Search for the cell housing the specified text and yield its (X, Y) center coordinate. 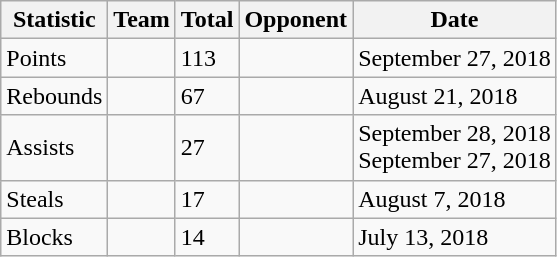
Rebounds (54, 96)
Points (54, 58)
Assists (54, 148)
17 (207, 199)
August 7, 2018 (455, 199)
Steals (54, 199)
27 (207, 148)
September 27, 2018 (455, 58)
Opponent (296, 20)
67 (207, 96)
September 28, 2018September 27, 2018 (455, 148)
113 (207, 58)
Statistic (54, 20)
Team (142, 20)
Blocks (54, 237)
July 13, 2018 (455, 237)
14 (207, 237)
August 21, 2018 (455, 96)
Total (207, 20)
Date (455, 20)
